For the text-containing cell, return its midpoint in [x, y] coordinate format. 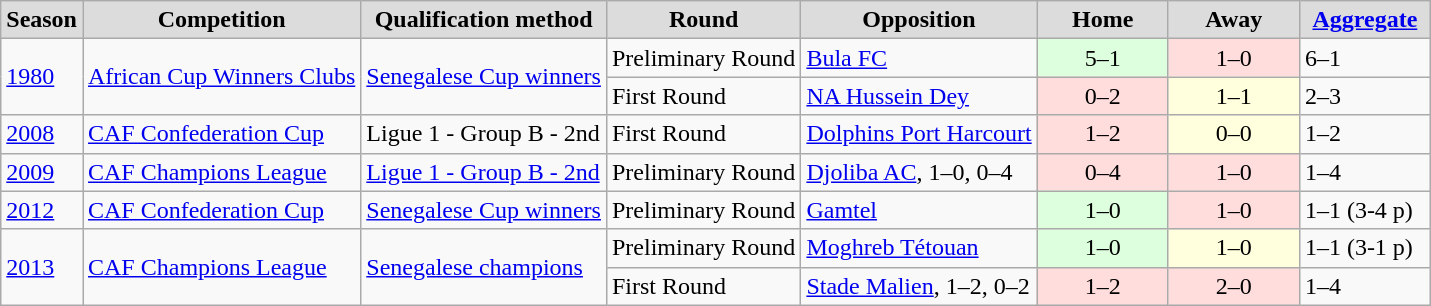
Stade Malien, 1–2, 0–2 [919, 286]
2009 [42, 172]
6–1 [1364, 58]
1–1 (3-1 p) [1364, 248]
Dolphins Port Harcourt [919, 134]
Senegalese champions [484, 267]
Season [42, 20]
2–3 [1364, 96]
Qualification method [484, 20]
Away [1234, 20]
5–1 [1102, 58]
0–2 [1102, 96]
Home [1102, 20]
Djoliba AC, 1–0, 0–4 [919, 172]
2008 [42, 134]
Round [703, 20]
Aggregate [1364, 20]
2–0 [1234, 286]
Moghreb Tétouan [919, 248]
1–1 (3-4 p) [1364, 210]
Gamtel [919, 210]
2013 [42, 267]
African Cup Winners Clubs [221, 77]
Opposition [919, 20]
1980 [42, 77]
Competition [221, 20]
Bula FC [919, 58]
0–0 [1234, 134]
NA Hussein Dey [919, 96]
0–4 [1102, 172]
2012 [42, 210]
1–1 [1234, 96]
